Capture the cell that displays the provided text and extract its (X, Y) central coordinate. 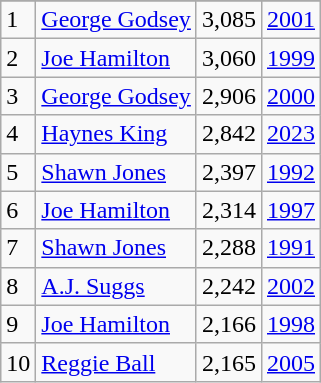
1991 (290, 248)
4 (18, 134)
2,165 (228, 362)
2023 (290, 134)
2,842 (228, 134)
2005 (290, 362)
1997 (290, 210)
2,166 (228, 324)
3,085 (228, 20)
9 (18, 324)
1992 (290, 172)
10 (18, 362)
2,314 (228, 210)
A.J. Suggs (116, 286)
2000 (290, 96)
3,060 (228, 58)
2,906 (228, 96)
7 (18, 248)
3 (18, 96)
2,242 (228, 286)
2001 (290, 20)
1998 (290, 324)
6 (18, 210)
1 (18, 20)
2002 (290, 286)
1999 (290, 58)
5 (18, 172)
2 (18, 58)
2,397 (228, 172)
8 (18, 286)
2,288 (228, 248)
Reggie Ball (116, 362)
Haynes King (116, 134)
